Pinpoint the cell where the given text exists, returning its (X, Y) midpoint coordinate. 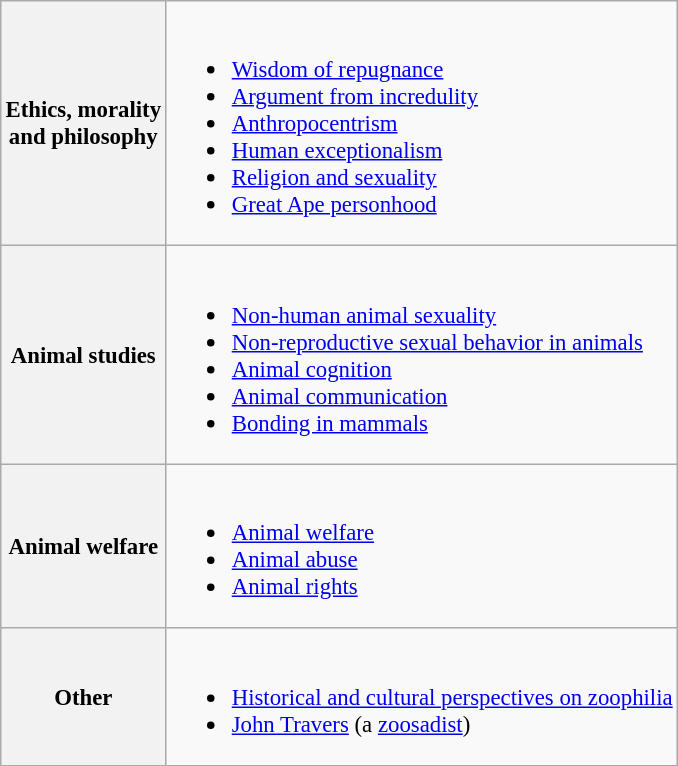
Animal studies (83, 355)
Animal welfare (83, 546)
Wisdom of repugnanceArgument from incredulityAnthropocentrismHuman exceptionalismReligion and sexualityGreat Ape personhood (422, 124)
Ethics, moralityand philosophy (83, 124)
Animal welfareAnimal abuseAnimal rights (422, 546)
Non-human animal sexualityNon-reproductive sexual behavior in animalsAnimal cognitionAnimal communicationBonding in mammals (422, 355)
Other (83, 696)
Historical and cultural perspectives on zoophiliaJohn Travers (a zoosadist) (422, 696)
